Return the (X, Y) coordinate for the center point of the cell that contains the specified text.  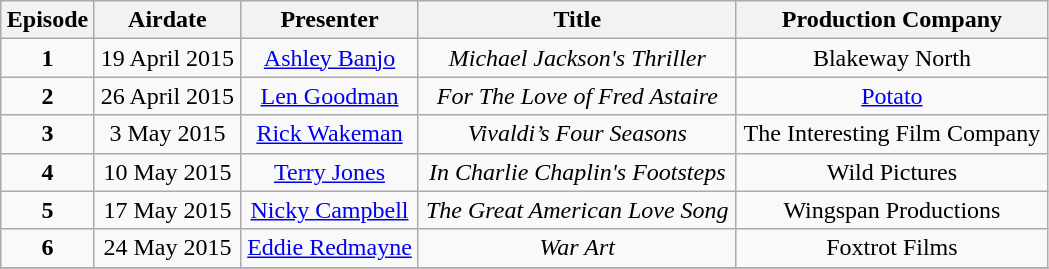
Presenter (330, 20)
4 (48, 172)
6 (48, 248)
Terry Jones (330, 172)
3 May 2015 (167, 134)
Vivaldi’s Four Seasons (577, 134)
Nicky Campbell (330, 210)
Episode (48, 20)
The Great American Love Song (577, 210)
19 April 2015 (167, 58)
War Art (577, 248)
Michael Jackson's Thriller (577, 58)
17 May 2015 (167, 210)
Production Company (892, 20)
Wingspan Productions (892, 210)
For The Love of Fred Astaire (577, 96)
1 (48, 58)
Foxtrot Films (892, 248)
Eddie Redmayne (330, 248)
Airdate (167, 20)
5 (48, 210)
3 (48, 134)
Wild Pictures (892, 172)
26 April 2015 (167, 96)
In Charlie Chaplin's Footsteps (577, 172)
Len Goodman (330, 96)
Ashley Banjo (330, 58)
Blakeway North (892, 58)
Rick Wakeman (330, 134)
24 May 2015 (167, 248)
10 May 2015 (167, 172)
Potato (892, 96)
2 (48, 96)
The Interesting Film Company (892, 134)
Title (577, 20)
